Detect which cell encompasses the target text, then output its (x, y) center coordinate. 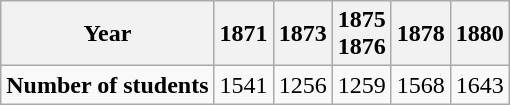
1259 (362, 85)
1643 (480, 85)
1878 (420, 34)
1871 (244, 34)
1568 (420, 85)
Number of students (108, 85)
1873 (302, 34)
1880 (480, 34)
1256 (302, 85)
Year (108, 34)
1541 (244, 85)
18751876 (362, 34)
